Return (x, y) of the center of cell containing provided text 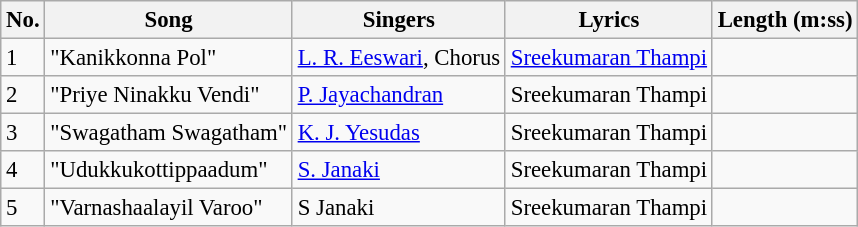
S. Janaki (398, 170)
1 (23, 58)
"Priye Ninakku Vendi" (168, 95)
Lyrics (608, 20)
Song (168, 20)
5 (23, 208)
P. Jayachandran (398, 95)
Length (m:ss) (784, 20)
Singers (398, 20)
"Varnashaalayil Varoo" (168, 208)
L. R. Eeswari, Chorus (398, 58)
S Janaki (398, 208)
"Kanikkonna Pol" (168, 58)
3 (23, 133)
4 (23, 170)
"Udukkukottippaadum" (168, 170)
No. (23, 20)
"Swagatham Swagatham" (168, 133)
2 (23, 95)
K. J. Yesudas (398, 133)
